Output the [X, Y] coordinate of the center of the cell containing the given text.  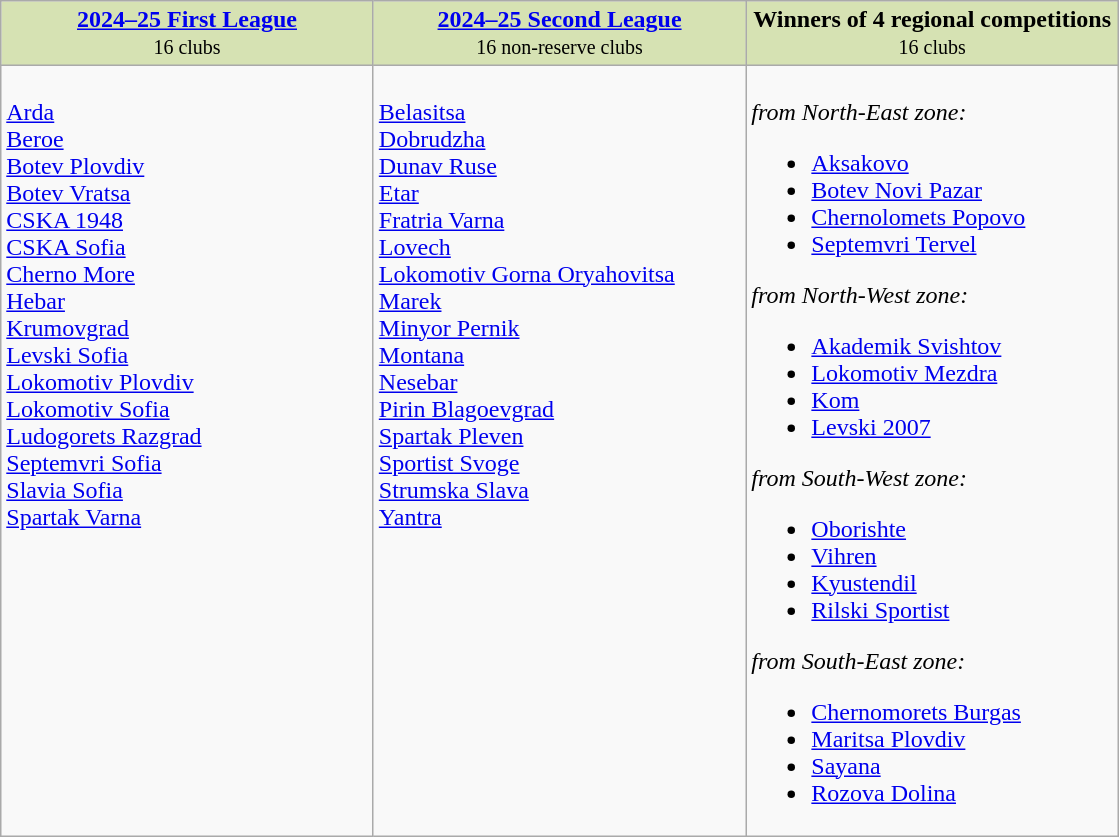
Winners of 4 regional competitions16 clubs [932, 34]
2024–25 Second League16 non-reserve clubs [560, 34]
2024–25 First League16 clubs [188, 34]
